Pinpoint the cell where the given text exists, returning its [x, y] midpoint coordinate. 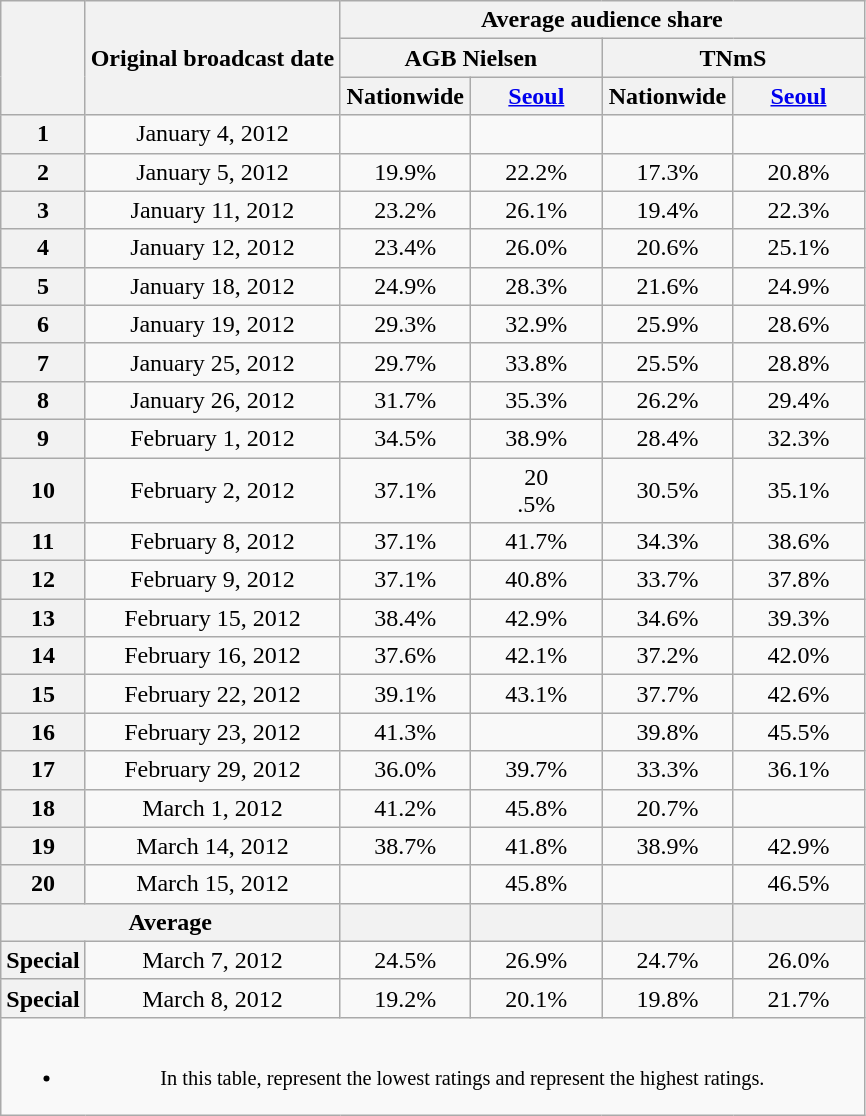
33.3% [668, 770]
19.9% [406, 172]
28.3% [536, 286]
25.9% [668, 324]
Average audience share [602, 20]
TNmS [733, 58]
2 [43, 172]
March 14, 2012 [212, 846]
February 29, 2012 [212, 770]
37.2% [668, 656]
January 18, 2012 [212, 286]
34.5% [406, 438]
19.2% [406, 998]
28.8% [798, 362]
February 16, 2012 [212, 656]
17.3% [668, 172]
9 [43, 438]
42.0% [798, 656]
17 [43, 770]
3 [43, 210]
45.5% [798, 732]
29.4% [798, 400]
26.1% [536, 210]
7 [43, 362]
1 [43, 134]
34.6% [668, 618]
23.4% [406, 248]
29.3% [406, 324]
AGB Nielsen [471, 58]
January 11, 2012 [212, 210]
Average [170, 922]
20 [43, 884]
26.9% [536, 960]
4 [43, 248]
January 25, 2012 [212, 362]
18 [43, 808]
February 8, 2012 [212, 542]
March 8, 2012 [212, 998]
41.2% [406, 808]
28.4% [668, 438]
41.7% [536, 542]
20.6% [668, 248]
14 [43, 656]
35.3% [536, 400]
39.7% [536, 770]
February 2, 2012 [212, 490]
Original broadcast date [212, 58]
34.3% [668, 542]
March 15, 2012 [212, 884]
19.4% [668, 210]
February 9, 2012 [212, 580]
16 [43, 732]
32.9% [536, 324]
15 [43, 694]
February 1, 2012 [212, 438]
24.5% [406, 960]
33.7% [668, 580]
January 26, 2012 [212, 400]
February 15, 2012 [212, 618]
January 5, 2012 [212, 172]
43.1% [536, 694]
23.2% [406, 210]
In this table, represent the lowest ratings and represent the highest ratings. [432, 1066]
22.2% [536, 172]
25.5% [668, 362]
January 12, 2012 [212, 248]
21.6% [668, 286]
March 7, 2012 [212, 960]
January 4, 2012 [212, 134]
42.6% [798, 694]
26.2% [668, 400]
February 22, 2012 [212, 694]
21.7% [798, 998]
37.7% [668, 694]
30.5% [668, 490]
35.1% [798, 490]
February 23, 2012 [212, 732]
13 [43, 618]
25.1% [798, 248]
11 [43, 542]
38.7% [406, 846]
March 1, 2012 [212, 808]
32.3% [798, 438]
33.8% [536, 362]
20.5% [536, 490]
20.1% [536, 998]
12 [43, 580]
6 [43, 324]
19.8% [668, 998]
42.1% [536, 656]
37.6% [406, 656]
28.6% [798, 324]
39.8% [668, 732]
36.1% [798, 770]
46.5% [798, 884]
31.7% [406, 400]
8 [43, 400]
41.3% [406, 732]
39.3% [798, 618]
39.1% [406, 694]
41.8% [536, 846]
5 [43, 286]
38.4% [406, 618]
January 19, 2012 [212, 324]
20.8% [798, 172]
10 [43, 490]
24.7% [668, 960]
20.7% [668, 808]
36.0% [406, 770]
37.8% [798, 580]
40.8% [536, 580]
29.7% [406, 362]
38.6% [798, 542]
22.3% [798, 210]
19 [43, 846]
